Find where the given text appears and provide that cell's center as (x, y) coordinate. 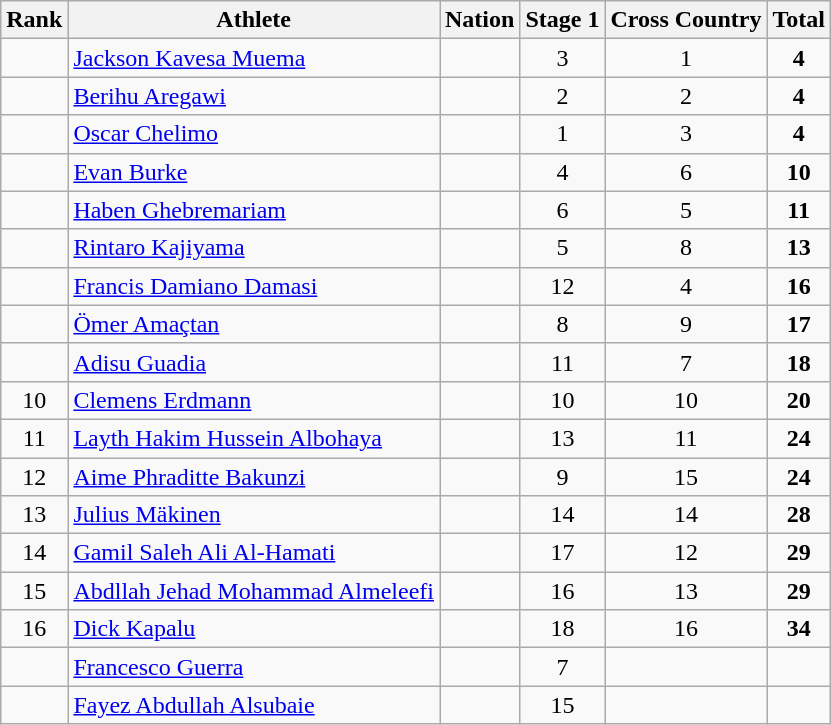
Cross Country (686, 20)
Total (799, 20)
34 (799, 629)
Julius Mäkinen (254, 515)
Layth Hakim Hussein Albohaya (254, 438)
Athlete (254, 20)
Rank (34, 20)
Oscar Chelimo (254, 134)
Clemens Erdmann (254, 400)
Evan Burke (254, 172)
Stage 1 (562, 20)
Rintaro Kajiyama (254, 248)
Aime Phraditte Bakunzi (254, 477)
Francis Damiano Damasi (254, 286)
Gamil Saleh Ali Al-Hamati (254, 553)
Nation (480, 20)
Haben Ghebremariam (254, 210)
Dick Kapalu (254, 629)
Abdllah Jehad Mohammad Almeleefi (254, 591)
Berihu Aregawi (254, 96)
20 (799, 400)
Francesco Guerra (254, 667)
Fayez Abdullah Alsubaie (254, 705)
Ömer Amaçtan (254, 324)
28 (799, 515)
Adisu Guadia (254, 362)
Jackson Kavesa Muema (254, 58)
